Detect which cell encompasses the target text, then output its (x, y) center coordinate. 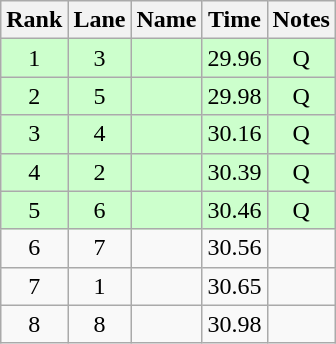
Rank (34, 20)
30.39 (234, 172)
Time (234, 20)
30.98 (234, 324)
Notes (301, 20)
29.96 (234, 58)
30.46 (234, 210)
Name (166, 20)
29.98 (234, 96)
Lane (100, 20)
30.65 (234, 286)
30.16 (234, 134)
30.56 (234, 248)
